Capture the cell that displays the provided text and extract its [x, y] central coordinate. 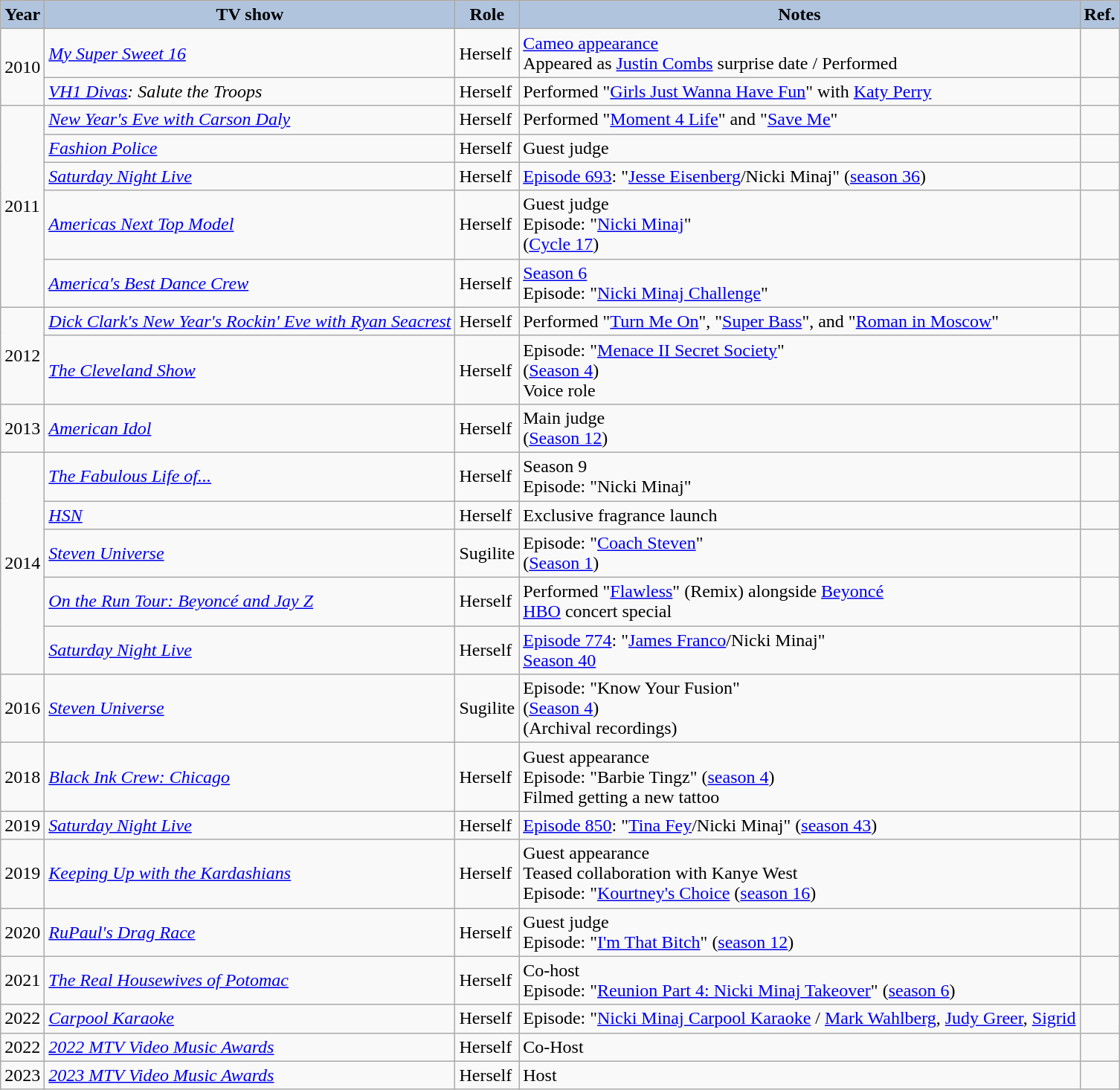
2013 [22, 428]
2014 [22, 563]
Notes [799, 15]
My Super Sweet 16 [250, 54]
American Idol [250, 428]
Black Ink Crew: Chicago [250, 777]
Season 6Episode: "Nicki Minaj Challenge" [799, 283]
Co-Host [799, 1047]
Exclusive fragrance launch [799, 515]
RuPaul's Drag Race [250, 932]
2020 [22, 932]
Keeping Up with the Kardashians [250, 874]
The Fabulous Life of... [250, 476]
Performed "Turn Me On", "Super Bass", and "Roman in Moscow" [799, 321]
Fashion Police [250, 148]
Episode: "Know Your Fusion"(Season 4)(Archival recordings) [799, 709]
The Cleveland Show [250, 370]
Main judge(Season 12) [799, 428]
Episode 774: "James Franco/Nicki Minaj"Season 40 [799, 650]
On the Run Tour: Beyoncé and Jay Z [250, 602]
2022 MTV Video Music Awards [250, 1047]
Performed "Girls Just Wanna Have Fun" with Katy Perry [799, 91]
Host [799, 1075]
2010 [22, 67]
Dick Clark's New Year's Rockin' Eve with Ryan Seacrest [250, 321]
Year [22, 15]
Role [487, 15]
Guest judgeEpisode: "I'm That Bitch" (season 12) [799, 932]
TV show [250, 15]
Episode 850: "Tina Fey/Nicki Minaj" (season 43) [799, 825]
Guest appearanceTeased collaboration with Kanye WestEpisode: "Kourtney's Choice (season 16) [799, 874]
Performed "Flawless" (Remix) alongside BeyoncéHBO concert special [799, 602]
VH1 Divas: Salute the Troops [250, 91]
Guest judge [799, 148]
Guest judgeEpisode: "Nicki Minaj"(Cycle 17) [799, 225]
Performed "Moment 4 Life" and "Save Me" [799, 120]
2018 [22, 777]
2016 [22, 709]
Carpool Karaoke [250, 1019]
The Real Housewives of Potomac [250, 980]
New Year's Eve with Carson Daly [250, 120]
Americas Next Top Model [250, 225]
Cameo appearanceAppeared as Justin Combs surprise date / Performed [799, 54]
America's Best Dance Crew [250, 283]
2011 [22, 207]
Ref. [1099, 15]
2012 [22, 355]
Guest appearanceEpisode: "Barbie Tingz" (season 4)Filmed getting a new tattoo [799, 777]
Episode: "Nicki Minaj Carpool Karaoke / Mark Wahlberg, Judy Greer, Sigrid [799, 1019]
2023 [22, 1075]
Episode 693: "Jesse Eisenberg/Nicki Minaj" (season 36) [799, 176]
2021 [22, 980]
Co-hostEpisode: "Reunion Part 4: Nicki Minaj Takeover" (season 6) [799, 980]
Episode: "Menace II Secret Society"(Season 4)Voice role [799, 370]
Season 9Episode: "Nicki Minaj" [799, 476]
2023 MTV Video Music Awards [250, 1075]
HSN [250, 515]
Episode: "Coach Steven"(Season 1) [799, 553]
